Locate the cell with the specified text and output its [x, y] center coordinate. 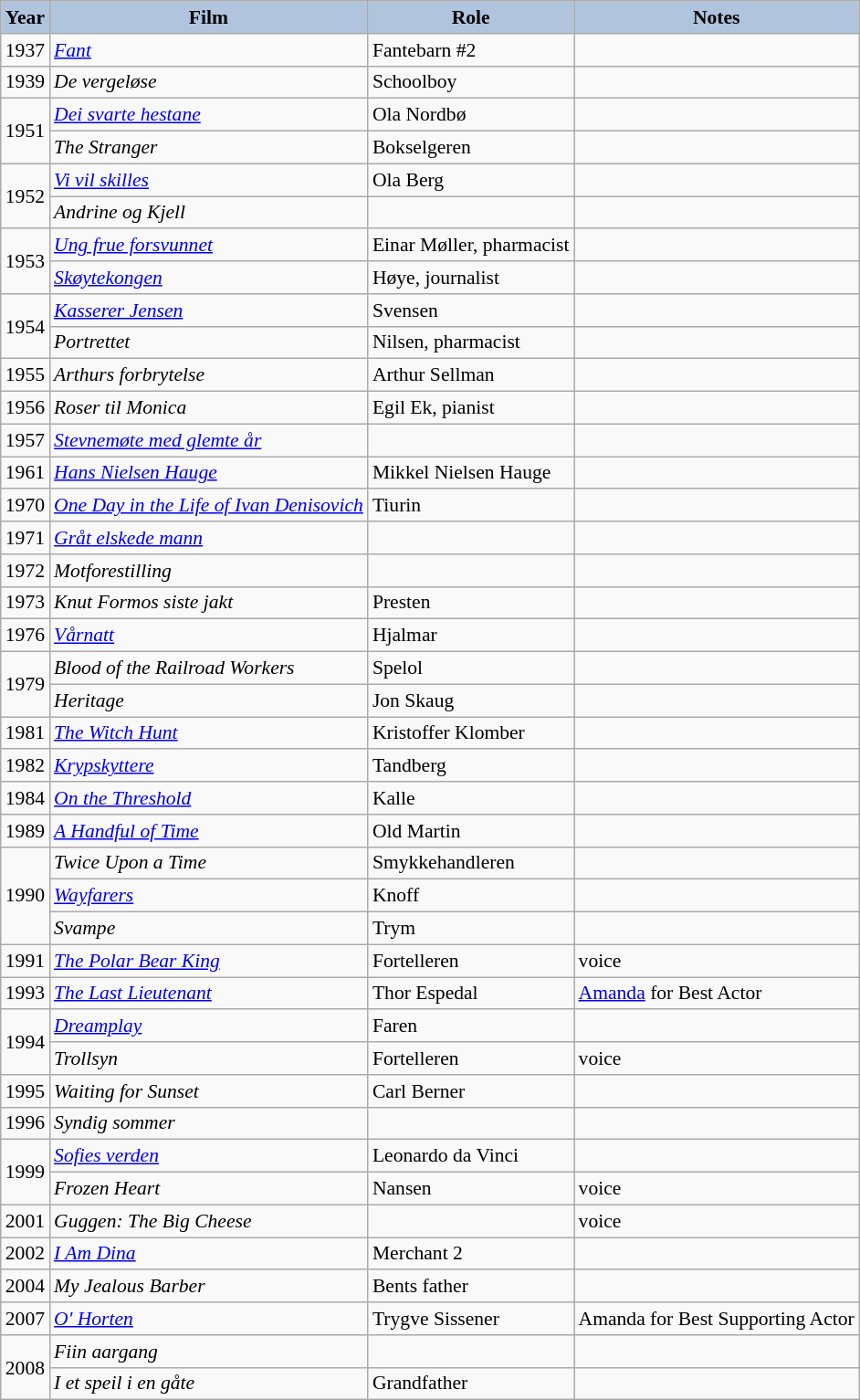
Notes [717, 17]
Blood of the Railroad Workers [208, 668]
Old Martin [471, 831]
Grandfather [471, 1384]
Nilsen, pharmacist [471, 342]
Vi vil skilles [208, 180]
Mikkel Nielsen Hauge [471, 473]
1973 [26, 603]
1951 [26, 132]
1939 [26, 82]
Trym [471, 929]
Einar Møller, pharmacist [471, 246]
Twice Upon a Time [208, 863]
Skøytekongen [208, 278]
Portrettet [208, 342]
O' Horten [208, 1319]
1993 [26, 994]
Film [208, 17]
Trygve Sissener [471, 1319]
Thor Espedal [471, 994]
Heritage [208, 700]
Smykkehandleren [471, 863]
Ola Nordbø [471, 115]
On the Threshold [208, 798]
Svampe [208, 929]
Krypskyttere [208, 766]
Amanda for Best Actor [717, 994]
Waiting for Sunset [208, 1091]
Nansen [471, 1189]
Faren [471, 1026]
One Day in the Life of Ivan Denisovich [208, 506]
1994 [26, 1043]
1995 [26, 1091]
Andrine og Kjell [208, 213]
1989 [26, 831]
Svensen [471, 311]
Trollsyn [208, 1058]
Kristoffer Klomber [471, 733]
Carl Berner [471, 1091]
1954 [26, 327]
Arthurs forbrytelse [208, 375]
1956 [26, 408]
Merchant 2 [471, 1254]
2004 [26, 1287]
1970 [26, 506]
Wayfarers [208, 896]
1953 [26, 261]
1972 [26, 571]
The Stranger [208, 148]
Presten [471, 603]
Spelol [471, 668]
Dei svarte hestane [208, 115]
Ung frue forsvunnet [208, 246]
I et speil i en gåte [208, 1384]
1999 [26, 1173]
Role [471, 17]
1961 [26, 473]
1976 [26, 636]
Amanda for Best Supporting Actor [717, 1319]
Kalle [471, 798]
The Witch Hunt [208, 733]
Kasserer Jensen [208, 311]
Roser til Monica [208, 408]
Syndig sommer [208, 1123]
1981 [26, 733]
Fiin aargang [208, 1352]
Egil Ek, pianist [471, 408]
Hjalmar [471, 636]
1952 [26, 195]
A Handful of Time [208, 831]
Jon Skaug [471, 700]
Tiurin [471, 506]
Schoolboy [471, 82]
Year [26, 17]
Vårnatt [208, 636]
1982 [26, 766]
1957 [26, 440]
Ola Berg [471, 180]
2002 [26, 1254]
Hans Nielsen Hauge [208, 473]
1955 [26, 375]
1984 [26, 798]
1990 [26, 895]
1971 [26, 538]
Dreamplay [208, 1026]
Fantebarn #2 [471, 50]
2008 [26, 1368]
Frozen Heart [208, 1189]
1937 [26, 50]
The Last Lieutenant [208, 994]
Arthur Sellman [471, 375]
Knoff [471, 896]
Stevnemøte med glemte år [208, 440]
1991 [26, 961]
Motforestilling [208, 571]
Bokselgeren [471, 148]
Sofies verden [208, 1156]
2001 [26, 1221]
Guggen: The Big Cheese [208, 1221]
Bents father [471, 1287]
1979 [26, 685]
Fant [208, 50]
Knut Formos siste jakt [208, 603]
Gråt elskede mann [208, 538]
2007 [26, 1319]
Leonardo da Vinci [471, 1156]
Tandberg [471, 766]
My Jealous Barber [208, 1287]
De vergeløse [208, 82]
The Polar Bear King [208, 961]
Høye, journalist [471, 278]
1996 [26, 1123]
I Am Dina [208, 1254]
